Locate the cell with the specified text and output its [x, y] center coordinate. 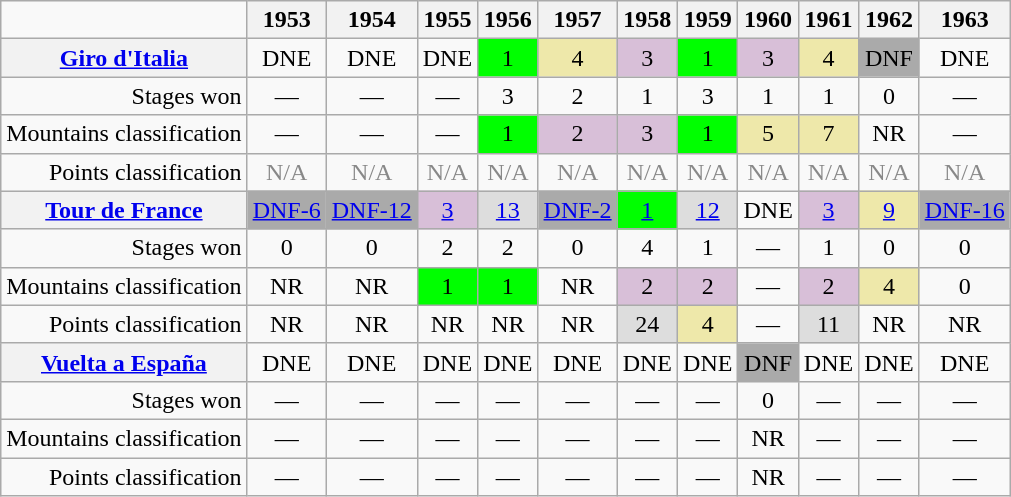
13 [508, 210]
Tour de France [124, 210]
1960 [768, 20]
9 [889, 210]
1962 [889, 20]
7 [828, 134]
1954 [372, 20]
DNF-2 [578, 210]
Vuelta a España [124, 362]
1955 [447, 20]
24 [647, 324]
1963 [964, 20]
11 [828, 324]
DNF-6 [286, 210]
12 [708, 210]
Giro d'Italia [124, 58]
5 [768, 134]
1953 [286, 20]
1958 [647, 20]
1959 [708, 20]
DNF-16 [964, 210]
1961 [828, 20]
1956 [508, 20]
1957 [578, 20]
DNF-12 [372, 210]
